Determine the [x, y] coordinate at the center of the cell enclosing the given text.  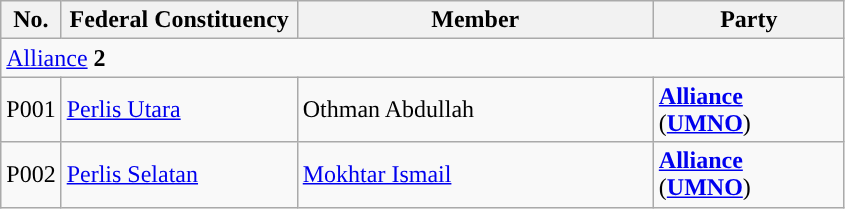
Mokhtar Ismail [475, 174]
Othman Abdullah [475, 110]
P002 [31, 174]
Alliance 2 [423, 58]
No. [31, 20]
Perlis Utara [179, 110]
P001 [31, 110]
Member [475, 20]
Party [748, 20]
Federal Constituency [179, 20]
Perlis Selatan [179, 174]
